Determine the (x, y) coordinate at the center of the cell enclosing the given text.  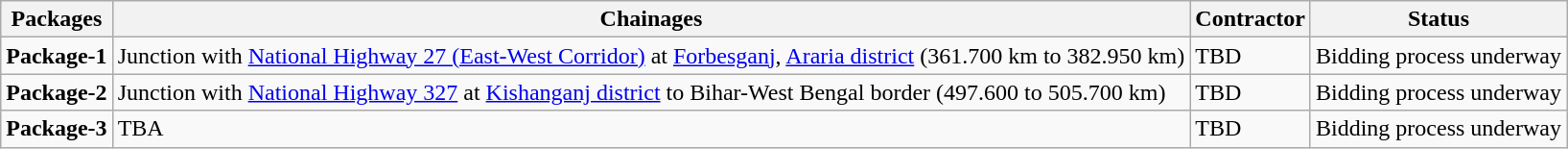
Junction with National Highway 327 at Kishanganj district to Bihar-West Bengal border (497.600 to 505.700 km) (651, 92)
Chainages (651, 19)
Package-2 (57, 92)
Status (1439, 19)
Contractor (1251, 19)
Package-3 (57, 129)
Junction with National Highway 27 (East-West Corridor) at Forbesganj, Araria district (361.700 km to 382.950 km) (651, 56)
TBA (651, 129)
Packages (57, 19)
Package-1 (57, 56)
